Capture the cell that displays the provided text and extract its [X, Y] central coordinate. 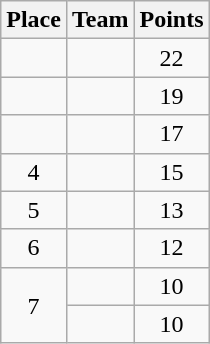
22 [172, 58]
5 [34, 210]
Team [100, 20]
19 [172, 96]
13 [172, 210]
6 [34, 248]
Points [172, 20]
17 [172, 134]
Place [34, 20]
15 [172, 172]
7 [34, 305]
12 [172, 248]
4 [34, 172]
